Locate the cell with the specified text and output its [x, y] center coordinate. 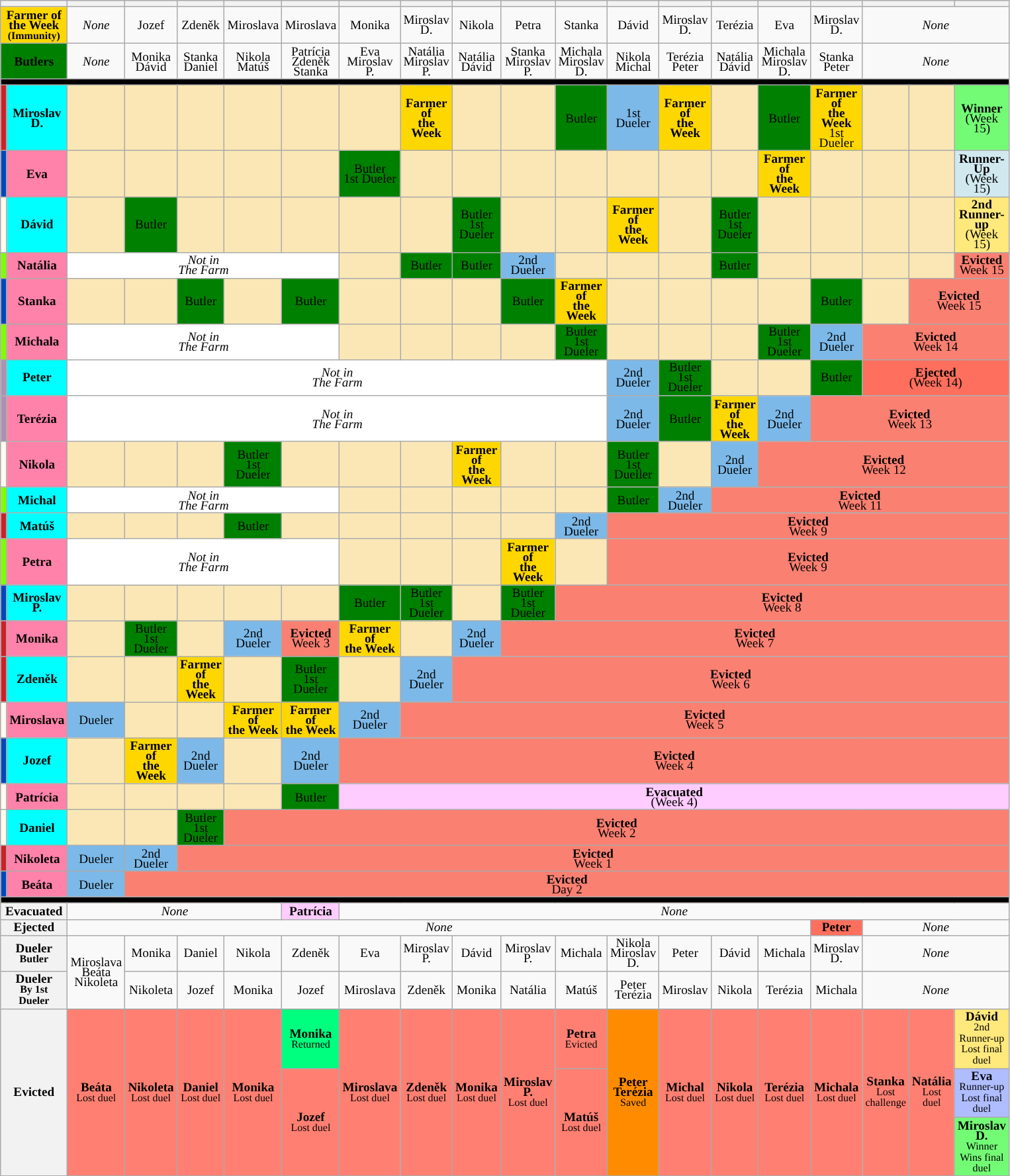
NatáliaLost duel [932, 1092]
DuelerBy 1st Dueler [34, 990]
Evicted Week 1 [593, 858]
Evacuated (Week 4) [674, 797]
PeterTeréziaSaved [633, 1092]
Ejected [34, 927]
StankaPeter [836, 61]
Beáta [37, 884]
MichalaLost duel [836, 1092]
Evicted Week 5 [705, 720]
TeréziaPeter [685, 61]
NikolaMichal [633, 61]
Evacuated [34, 911]
MiroslavaBeátaNikoleta [97, 972]
1st Dueler [633, 118]
PatríciaZdeněkStanka [311, 61]
NikolaMiroslav D. [633, 953]
Farmer ofthe Week 1st Dueler [836, 118]
Butler1st Dueller [633, 465]
NikoletaLost duel [151, 1092]
Evicted Week 7 [755, 638]
EvaRunner-upLost final duel [982, 1093]
Ejected (Week 14) [936, 377]
MiroslavaLost duel [370, 1092]
Evicted [34, 1092]
Evicted Week 3 [311, 638]
BeátaLost duel [97, 1092]
Evicted Week 2 [617, 827]
Farmer of the Week(Immunity) [34, 25]
Evicted Week 6 [731, 679]
MichalLost duel [685, 1092]
Evicted Week 14 [936, 341]
Miroslav [685, 990]
DuelerButler [34, 953]
NikolaLost duel [735, 1092]
DanielLost duel [201, 1092]
Miroslav D.WinnerWins final duel [982, 1146]
2nd Runner-up (Week 15) [982, 224]
Evicted Week 13 [909, 418]
PetraEvicted [581, 1038]
Evicted Day 2 [567, 884]
Miroslav P.Lost duel [528, 1092]
Evicted Week 4 [674, 761]
Evicted Week 8 [782, 602]
MonikaReturned [311, 1038]
Runner-Up (Week 15) [982, 173]
ZdeněkLost duel [426, 1092]
StankaLost challenge [886, 1092]
Winner (Week 15) [982, 118]
PeterTerézia [633, 990]
NatáliaMiroslav P. [426, 61]
Evicted Week 11 [860, 500]
TeréziaLost duel [784, 1092]
NikolaMatúš [253, 61]
Michal [37, 500]
Dávid2nd Runner-upLost final duel [982, 1038]
MatúšLost duel [581, 1122]
Butlers [34, 61]
Evicted Week 12 [884, 465]
JozefLost duel [311, 1122]
MonikaDávid [151, 61]
EvaMiroslav P. [370, 61]
StankaDaniel [201, 61]
StankaMiroslav P. [528, 61]
